Detect which cell encompasses the target text, then output its (x, y) center coordinate. 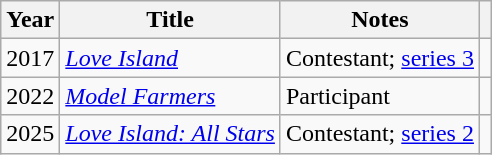
Title (170, 20)
Model Farmers (170, 96)
Participant (380, 96)
Contestant; series 2 (380, 134)
Love Island: All Stars (170, 134)
Love Island (170, 58)
Notes (380, 20)
2025 (30, 134)
Year (30, 20)
2022 (30, 96)
Contestant; series 3 (380, 58)
2017 (30, 58)
